Return the [x, y] coordinate for the center point of the cell that contains the specified text.  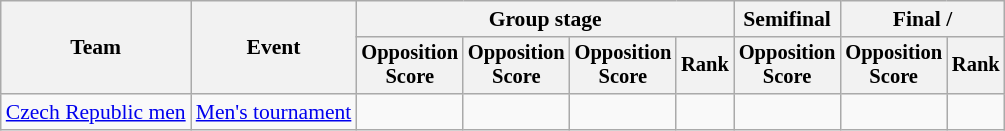
Czech Republic men [96, 112]
Group stage [544, 19]
Team [96, 48]
Semifinal [788, 19]
Men's tournament [274, 112]
Event [274, 48]
Final / [922, 19]
